Scan for the cell matching the given text and deliver its (x, y) coordinate at center. 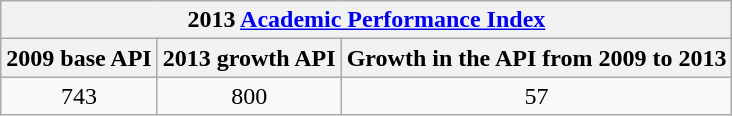
2013 growth API (249, 58)
Growth in the API from 2009 to 2013 (536, 58)
743 (79, 96)
2009 base API (79, 58)
2013 Academic Performance Index (366, 20)
800 (249, 96)
57 (536, 96)
